From the cell containing the given text, extract its center point as (X, Y) coordinate. 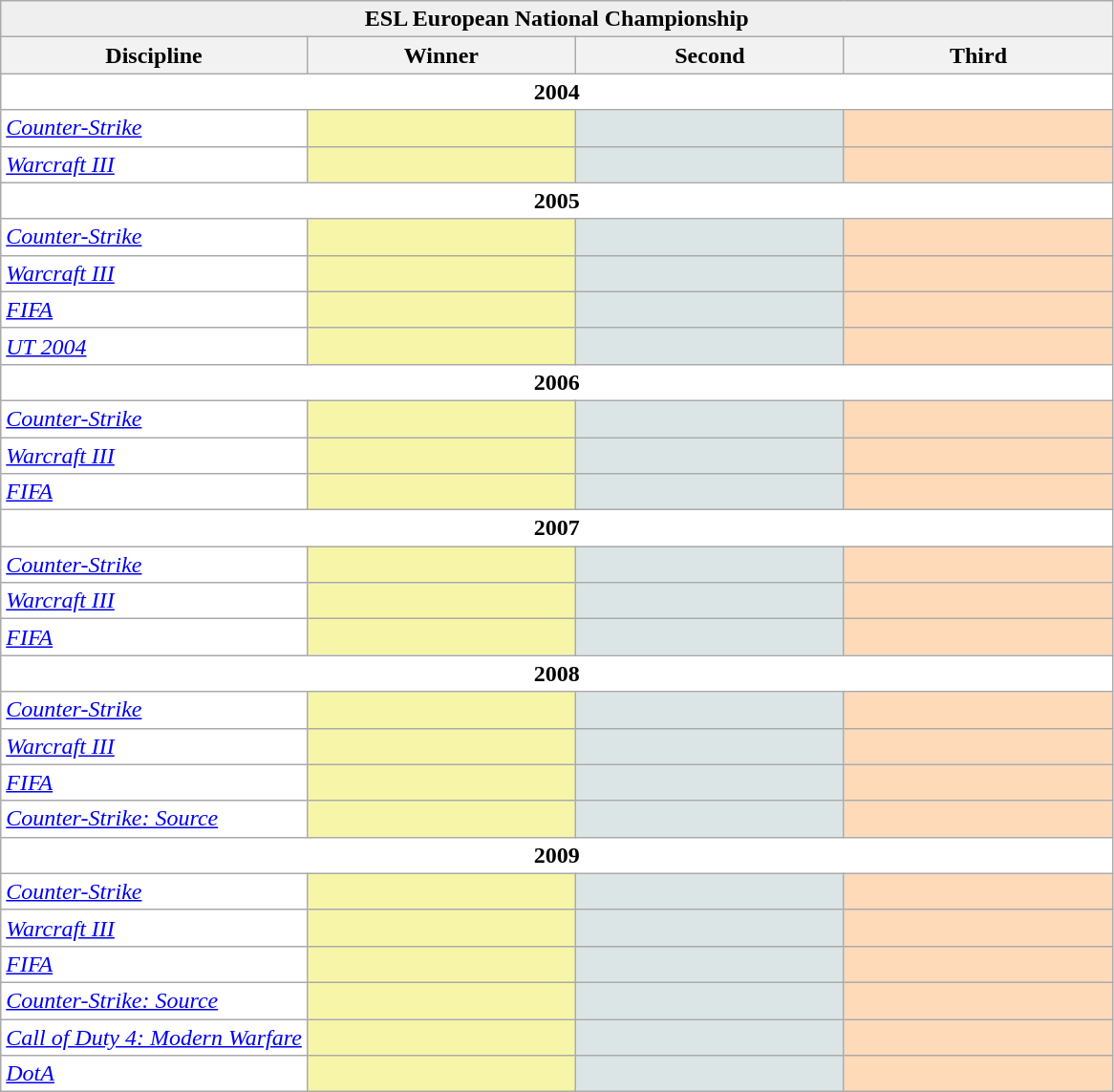
DotA (155, 1074)
2009 (557, 855)
Call of Duty 4: Modern Warfare (155, 1037)
2008 (557, 674)
2005 (557, 201)
Third (978, 55)
Second (709, 55)
2007 (557, 528)
Winner (441, 55)
Discipline (155, 55)
ESL European National Championship (557, 19)
2004 (557, 92)
UT 2004 (155, 346)
2006 (557, 382)
